Find where the given text appears and provide that cell's center as [x, y] coordinate. 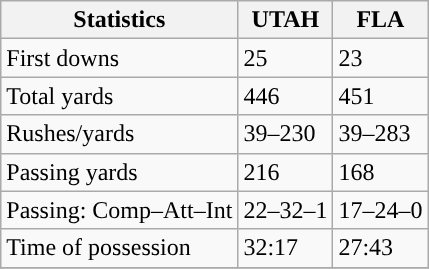
First downs [120, 58]
22–32–1 [286, 210]
Statistics [120, 20]
27:43 [380, 248]
Passing: Comp–Att–Int [120, 210]
17–24–0 [380, 210]
Rushes/yards [120, 134]
Total yards [120, 96]
39–230 [286, 134]
32:17 [286, 248]
446 [286, 96]
UTAH [286, 20]
FLA [380, 20]
Time of possession [120, 248]
23 [380, 58]
451 [380, 96]
Passing yards [120, 172]
25 [286, 58]
216 [286, 172]
39–283 [380, 134]
168 [380, 172]
